Determine the [X, Y] coordinate at the center of the cell enclosing the given text.  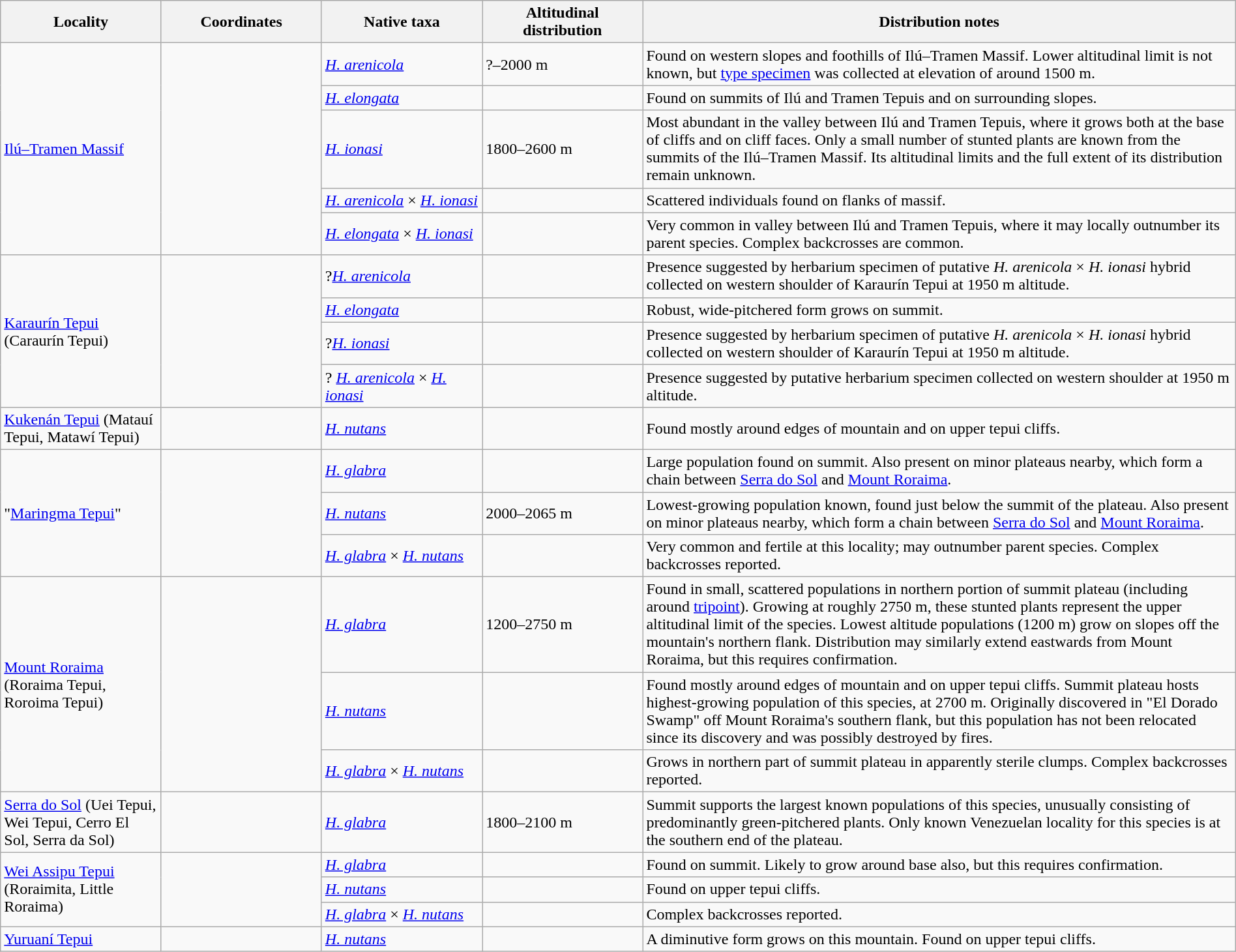
H. arenicola [402, 64]
Presence suggested by putative herbarium specimen collected on western shoulder at 1950 m altitude. [939, 386]
H. arenicola × H. ionasi [402, 200]
Altitudinal distribution [563, 22]
Very common in valley between Ilú and Tramen Tepuis, where it may locally outnumber its parent species. Complex backcrosses are common. [939, 233]
"Maringma Tepui" [81, 513]
2000–2065 m [563, 513]
Found mostly around edges of mountain and on upper tepui cliffs. [939, 428]
Very common and fertile at this locality; may outnumber parent species. Complex backcrosses reported. [939, 556]
Karaurín Tepui (Caraurín Tepui) [81, 331]
Locality [81, 22]
?H. arenicola [402, 276]
? H. arenicola × H. ionasi [402, 386]
Wei Assipu Tepui(Roraimita, Little Roraima) [81, 889]
?–2000 m [563, 64]
1200–2750 m [563, 625]
Distribution notes [939, 22]
1800–2100 m [563, 822]
H. ionasi [402, 149]
H. elongata × H. ionasi [402, 233]
Yuruaní Tepui [81, 939]
Kukenán Tepui (Matauí Tepui, Matawí Tepui) [81, 428]
Serra do Sol (Uei Tepui, Wei Tepui, Cerro El Sol, Serra da Sol) [81, 822]
Complex backcrosses reported. [939, 914]
Mount Roraima (Roraima Tepui, Roroima Tepui) [81, 685]
?H. ionasi [402, 343]
Found on summit. Likely to grow around base also, but this requires confirmation. [939, 865]
Large population found on summit. Also present on minor plateaus nearby, which form a chain between Serra do Sol and Mount Roraima. [939, 471]
Found on upper tepui cliffs. [939, 889]
Robust, wide-pitchered form grows on summit. [939, 310]
Grows in northern part of summit plateau in apparently sterile clumps. Complex backcrosses reported. [939, 771]
A diminutive form grows on this mountain. Found on upper tepui cliffs. [939, 939]
Scattered individuals found on flanks of massif. [939, 200]
Found on summits of Ilú and Tramen Tepuis and on surrounding slopes. [939, 98]
Coordinates [241, 22]
Native taxa [402, 22]
1800–2600 m [563, 149]
Ilú–Tramen Massif [81, 149]
